Identify which cell holds the provided text, then report its [X, Y] central coordinate. 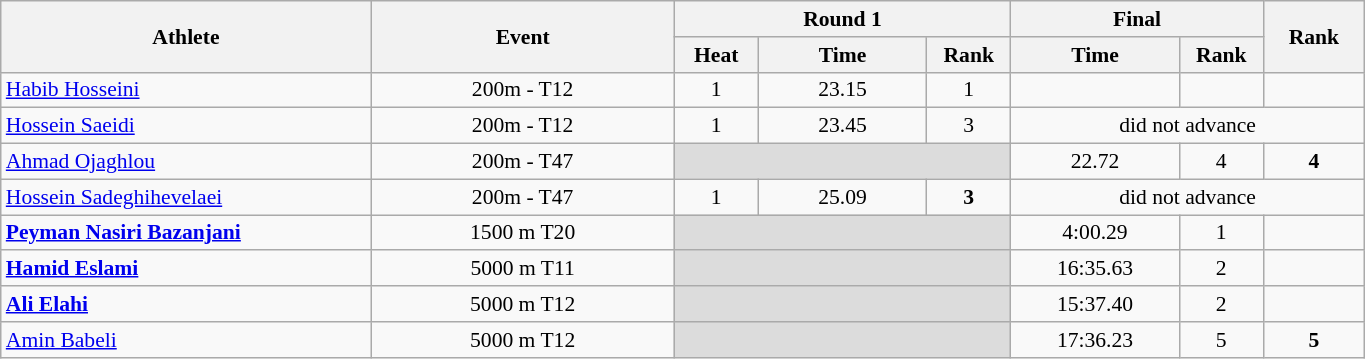
Peyman Nasiri Bazanjani [186, 233]
Hossein Saeidi [186, 126]
Heat [716, 55]
Hamid Eslami [186, 269]
25.09 [842, 197]
Final [1138, 19]
Amin Babeli [186, 340]
15:37.40 [1095, 304]
Habib Hosseini [186, 90]
Round 1 [842, 19]
5000 m T11 [522, 269]
Ali Elahi [186, 304]
Event [522, 36]
Athlete [186, 36]
Ahmad Ojaghlou [186, 162]
16:35.63 [1095, 269]
23.45 [842, 126]
22.72 [1095, 162]
4:00.29 [1095, 233]
1500 m T20 [522, 233]
Hossein Sadeghihevelaei [186, 197]
23.15 [842, 90]
17:36.23 [1095, 340]
